Find where the given text appears and provide that cell's center as (X, Y) coordinate. 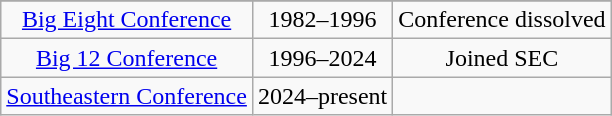
Big 12 Conference (127, 58)
Big Eight Conference (127, 20)
2024–present (322, 96)
1982–1996 (322, 20)
1996–2024 (322, 58)
Joined SEC (502, 58)
Conference dissolved (502, 20)
Southeastern Conference (127, 96)
